Determine the (x, y) coordinate at the center of the cell enclosing the given text.  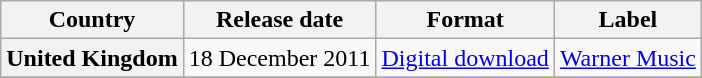
Country (92, 20)
Label (628, 20)
Release date (280, 20)
United Kingdom (92, 58)
Digital download (465, 58)
Warner Music (628, 58)
18 December 2011 (280, 58)
Format (465, 20)
